Determine the (X, Y) coordinate at the center of the cell enclosing the given text.  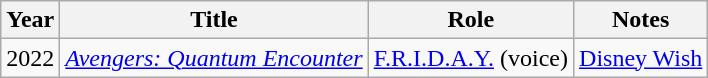
2022 (30, 58)
Notes (641, 20)
Disney Wish (641, 58)
Title (214, 20)
Avengers: Quantum Encounter (214, 58)
Year (30, 20)
Role (470, 20)
F.R.I.D.A.Y. (voice) (470, 58)
